Identify which cell holds the provided text, then report its (X, Y) central coordinate. 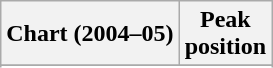
Peakposition (225, 34)
Chart (2004–05) (90, 34)
